From the cell containing the given text, extract its center point as [x, y] coordinate. 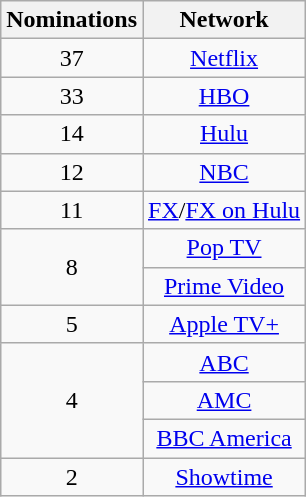
ABC [224, 362]
8 [72, 267]
Prime Video [224, 286]
Netflix [224, 58]
33 [72, 96]
Showtime [224, 477]
Apple TV+ [224, 324]
Network [224, 20]
FX/FX on Hulu [224, 210]
NBC [224, 172]
Pop TV [224, 248]
BBC America [224, 438]
HBO [224, 96]
AMC [224, 400]
37 [72, 58]
5 [72, 324]
14 [72, 134]
4 [72, 400]
11 [72, 210]
12 [72, 172]
2 [72, 477]
Hulu [224, 134]
Nominations [72, 20]
